Pinpoint the cell where the given text exists, returning its [x, y] midpoint coordinate. 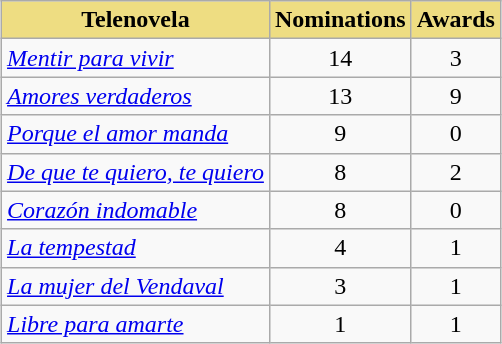
Mentir para vivir [136, 58]
Amores verdaderos [136, 96]
Awards [456, 20]
14 [340, 58]
Corazón indomable [136, 210]
4 [340, 248]
Nominations [340, 20]
La tempestad [136, 248]
La mujer del Vendaval [136, 286]
Libre para amarte [136, 324]
De que te quiero, te quiero [136, 172]
2 [456, 172]
13 [340, 96]
Telenovela [136, 20]
Porque el amor manda [136, 134]
